Identify which cell holds the provided text, then report its (X, Y) central coordinate. 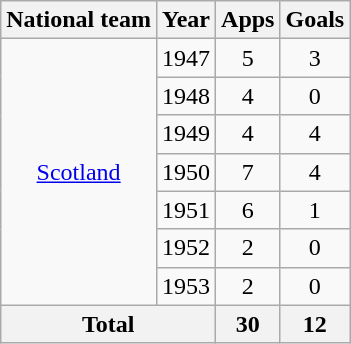
Year (186, 20)
1950 (186, 172)
7 (248, 172)
1951 (186, 210)
Total (108, 324)
Apps (248, 20)
6 (248, 210)
5 (248, 58)
1 (315, 210)
3 (315, 58)
1948 (186, 96)
30 (248, 324)
1953 (186, 286)
12 (315, 324)
1949 (186, 134)
1947 (186, 58)
Goals (315, 20)
National team (79, 20)
Scotland (79, 172)
1952 (186, 248)
